Pinpoint the cell where the given text exists, returning its (x, y) midpoint coordinate. 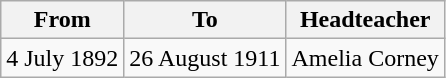
Headteacher (365, 20)
4 July 1892 (62, 58)
26 August 1911 (205, 58)
From (62, 20)
Amelia Corney (365, 58)
To (205, 20)
